Extract the [X, Y] coordinate from the center of the cell holding the provided text.  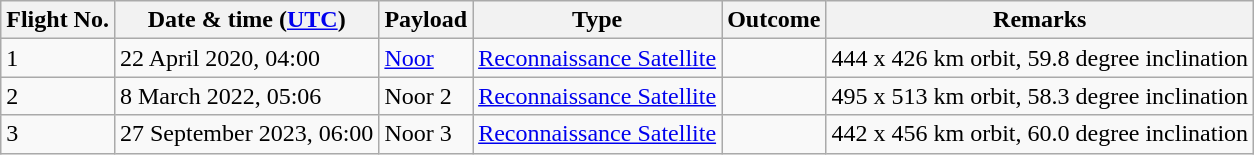
Payload [426, 20]
22 April 2020, 04:00 [246, 58]
Outcome [774, 20]
495 x 513 km orbit, 58.3 degree inclination [1040, 96]
1 [58, 58]
3 [58, 134]
2 [58, 96]
Type [598, 20]
Remarks [1040, 20]
27 September 2023, 06:00 [246, 134]
Flight No. [58, 20]
Noor [426, 58]
8 March 2022, 05:06 [246, 96]
444 x 426 km orbit, 59.8 degree inclination [1040, 58]
Noor 2 [426, 96]
Date & time (UTC) [246, 20]
442 x 456 km orbit, 60.0 degree inclination [1040, 134]
Noor 3 [426, 134]
